Identify which cell holds the provided text, then report its [X, Y] central coordinate. 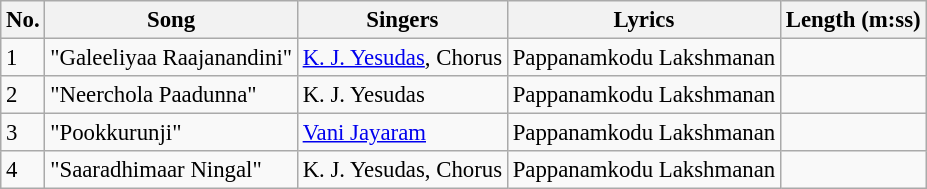
Song [171, 20]
1 [23, 58]
"Neerchola Paadunna" [171, 95]
2 [23, 95]
Singers [402, 20]
Lyrics [644, 20]
"Saaradhimaar Ningal" [171, 170]
4 [23, 170]
K. J. Yesudas [402, 95]
Length (m:ss) [854, 20]
"Galeeliyaa Raajanandini" [171, 58]
3 [23, 133]
"Pookkurunji" [171, 133]
No. [23, 20]
Vani Jayaram [402, 133]
